Determine the (x, y) coordinate at the center of the cell enclosing the given text.  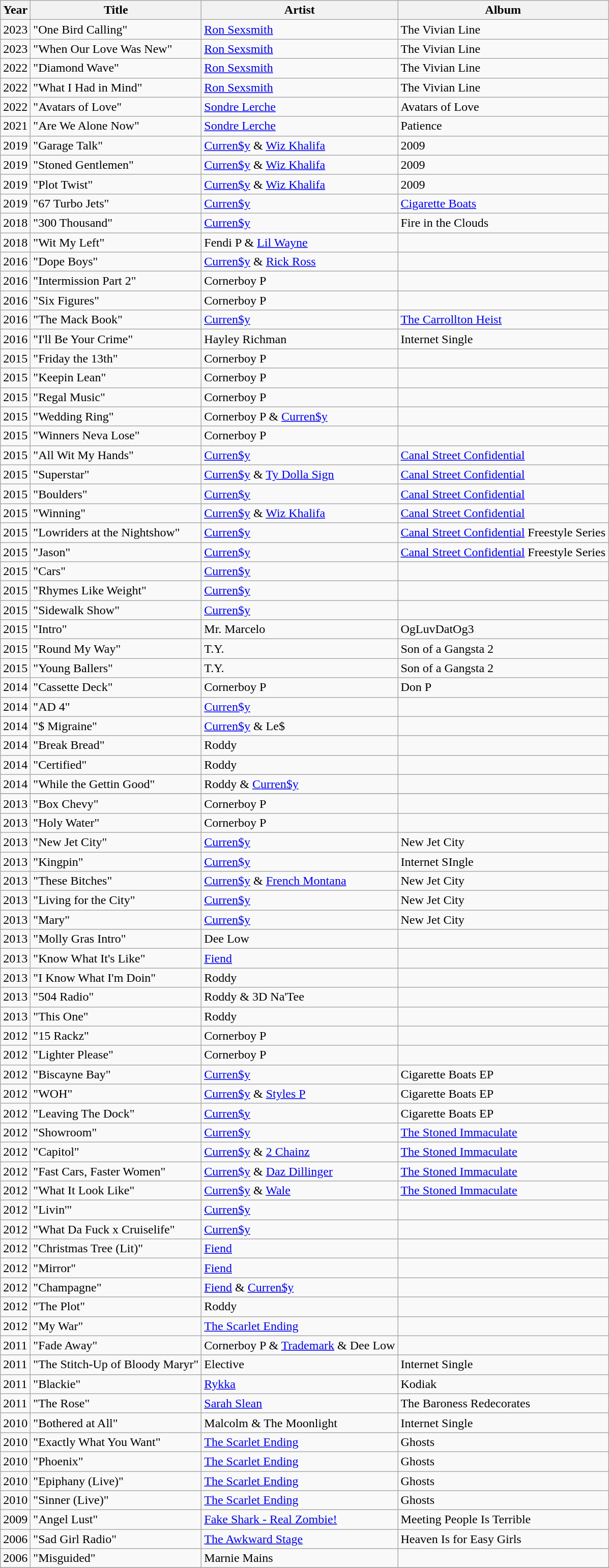
"Sinner (Live)" (116, 1500)
"300 Thousand" (116, 223)
"Leaving The Dock" (116, 1113)
The Awkward Stage (300, 1539)
"Fast Cars, Faster Women" (116, 1171)
Roddy & 3D Na'Tee (300, 997)
"Intro" (116, 629)
"15 Rackz" (116, 1036)
"Young Ballers" (116, 668)
Curren$y & 2 Chainz (300, 1152)
"Exactly What You Want" (116, 1442)
Fake Shark - Real Zombie! (300, 1520)
"Angel Lust" (116, 1520)
"Boulders" (116, 494)
"Intermission Part 2" (116, 281)
"Six Figures" (116, 300)
Fiend & Curren$y (300, 1287)
"New Jet City" (116, 842)
"Phoenix" (116, 1461)
2021 (15, 126)
Curren$y & Le$ (300, 726)
The Baroness Redecorates (503, 1403)
"What I Had in Mind" (116, 87)
Mr. Marcelo (300, 629)
"Epiphany (Live)" (116, 1481)
Cornerboy P & Curren$y (300, 416)
Album (503, 10)
Hayley Richman (300, 339)
"Round My Way" (116, 649)
"Plot Twist" (116, 184)
"Mirror" (116, 1268)
"Lowriders at the Nightshow" (116, 532)
"Holy Water" (116, 823)
Internet SIngle (503, 862)
"Champagne" (116, 1287)
Roddy & Curren$y (300, 784)
"Stoned Gentlemen" (116, 165)
"Winners Neva Lose" (116, 436)
Heaven Is for Easy Girls (503, 1539)
"Sad Girl Radio" (116, 1539)
OgLuvDatOg3 (503, 629)
"Rhymes Like Weight" (116, 591)
"I'll Be Your Crime" (116, 339)
"The Stitch-Up of Bloody Maryr" (116, 1365)
Rykka (300, 1384)
"AD 4" (116, 707)
"Capitol" (116, 1152)
Malcolm & The Moonlight (300, 1423)
Meeting People Is Terrible (503, 1520)
"Keepin Lean" (116, 378)
Artist (300, 10)
"All Wit My Hands" (116, 455)
"504 Radio" (116, 997)
"Blackie" (116, 1384)
"Fade Away" (116, 1345)
Curren$y & Styles P (300, 1094)
"I Know What I'm Doin" (116, 978)
Avatars of Love (503, 107)
The Carrollton Heist (503, 320)
"Kingpin" (116, 862)
Cornerboy P & Trademark & Dee Low (300, 1345)
Dee Low (300, 939)
"Living for the City" (116, 900)
"$ Migraine" (116, 726)
"Wit My Left" (116, 243)
"67 Turbo Jets" (116, 203)
"What Da Fuck x Cruiselife" (116, 1229)
"Christmas Tree (Lit)" (116, 1249)
"Sidewalk Show" (116, 610)
"Lighter Please" (116, 1055)
"Cassette Deck" (116, 687)
"Diamond Wave" (116, 68)
Curren$y & Daz Dillinger (300, 1171)
"Wedding Ring" (116, 416)
"Bothered at All" (116, 1423)
"Biscayne Bay" (116, 1074)
"Certified" (116, 765)
"When Our Love Was New" (116, 49)
"Cars" (116, 571)
Fendi P & Lil Wayne (300, 243)
"The Mack Book" (116, 320)
Sarah Slean (300, 1403)
"WOH" (116, 1094)
"The Rose" (116, 1403)
"Livin'" (116, 1210)
"This One" (116, 1016)
"Dope Boys" (116, 262)
"Break Bread" (116, 745)
Elective (300, 1365)
"Mary" (116, 920)
"Know What It's Like" (116, 958)
Curren$y & Wale (300, 1191)
Patience (503, 126)
Title (116, 10)
Fire in the Clouds (503, 223)
"Showroom" (116, 1132)
"Friday the 13th" (116, 358)
"While the Gettin Good" (116, 784)
"My War" (116, 1326)
Curren$y & Ty Dolla Sign (300, 474)
"Jason" (116, 552)
"Are We Alone Now" (116, 126)
"Molly Gras Intro" (116, 939)
Curren$y & Rick Ross (300, 262)
"Winning" (116, 513)
Kodiak (503, 1384)
"Misguided" (116, 1558)
Curren$y & French Montana (300, 881)
"Superstar" (116, 474)
"Avatars of Love" (116, 107)
Cigarette Boats (503, 203)
"What It Look Like" (116, 1191)
"Box Chevy" (116, 803)
Year (15, 10)
"The Plot" (116, 1307)
"One Bird Calling" (116, 29)
"These Bitches" (116, 881)
Marnie Mains (300, 1558)
Don P (503, 687)
"Garage Talk" (116, 145)
"Regal Music" (116, 397)
